For the text-containing cell, return its midpoint in (X, Y) coordinate format. 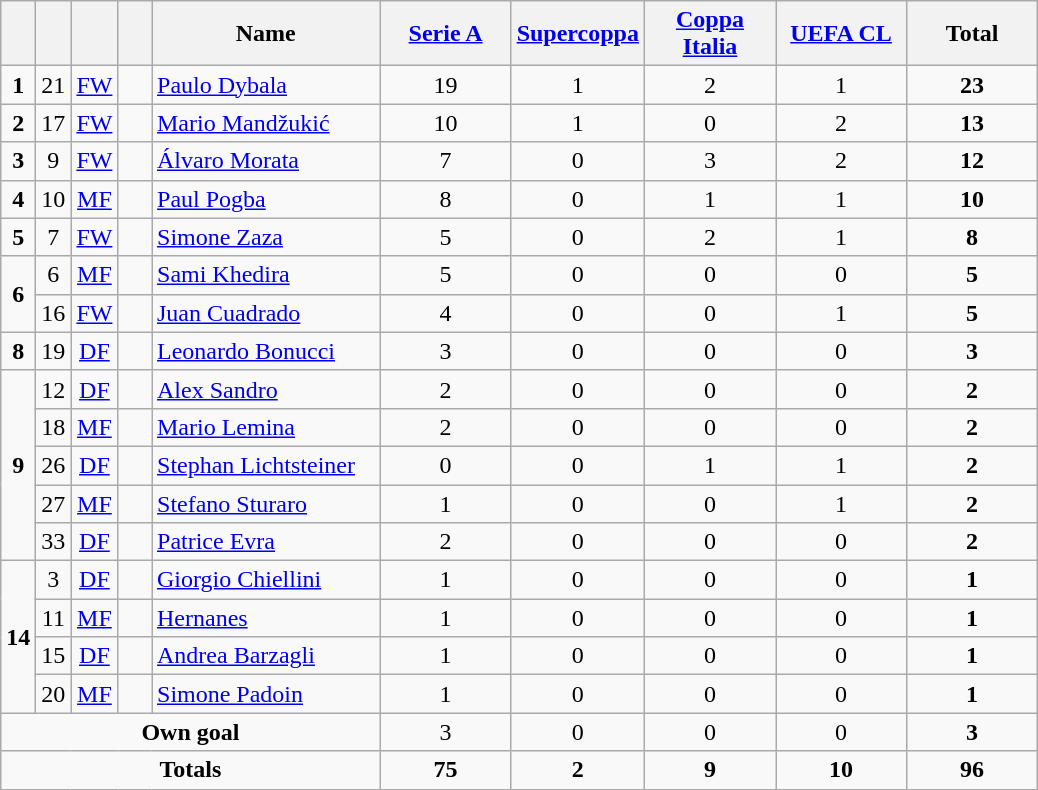
Sami Khedira (266, 275)
21 (54, 85)
Paul Pogba (266, 199)
Name (266, 34)
15 (54, 656)
Juan Cuadrado (266, 313)
23 (972, 85)
Stefano Sturaro (266, 503)
Álvaro Morata (266, 161)
11 (54, 618)
Leonardo Bonucci (266, 351)
33 (54, 542)
Andrea Barzagli (266, 656)
14 (18, 637)
UEFA CL (842, 34)
27 (54, 503)
Mario Mandžukić (266, 123)
18 (54, 427)
Paulo Dybala (266, 85)
Supercoppa (578, 34)
20 (54, 694)
26 (54, 465)
17 (54, 123)
Stephan Lichtsteiner (266, 465)
75 (446, 770)
Simone Zaza (266, 237)
Totals (190, 770)
13 (972, 123)
96 (972, 770)
16 (54, 313)
Mario Lemina (266, 427)
Simone Padoin (266, 694)
Hernanes (266, 618)
Alex Sandro (266, 389)
Coppa Italia (710, 34)
Serie A (446, 34)
Own goal (190, 732)
Total (972, 34)
Giorgio Chiellini (266, 580)
Patrice Evra (266, 542)
